Return [x, y] of the center of cell containing provided text 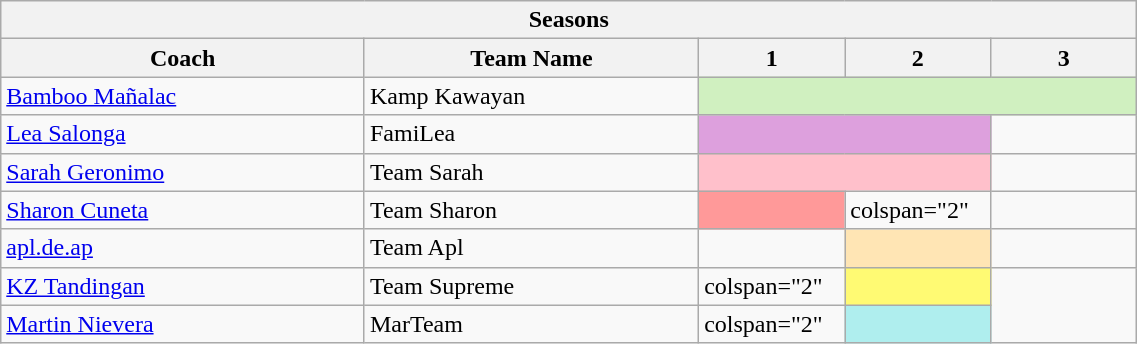
KZ Tandingan [183, 286]
Team Sarah [531, 172]
Seasons [569, 20]
Bamboo Mañalac [183, 96]
Team Supreme [531, 286]
3 [1064, 58]
Team Apl [531, 248]
FamiLea [531, 134]
Team Name [531, 58]
Sharon Cuneta [183, 210]
Sarah Geronimo [183, 172]
Martin Nievera [183, 324]
MarTeam [531, 324]
2 [918, 58]
Team Sharon [531, 210]
1 [772, 58]
Coach [183, 58]
Kamp Kawayan [531, 96]
apl.de.ap [183, 248]
Lea Salonga [183, 134]
